Search for the cell housing the specified text and yield its [X, Y] center coordinate. 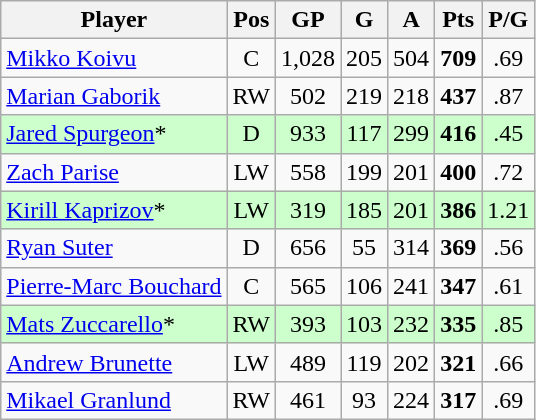
489 [308, 362]
Jared Spurgeon* [114, 134]
185 [364, 210]
G [364, 20]
.61 [508, 286]
Mikko Koivu [114, 58]
224 [412, 400]
347 [458, 286]
106 [364, 286]
317 [458, 400]
202 [412, 362]
369 [458, 248]
321 [458, 362]
933 [308, 134]
656 [308, 248]
199 [364, 172]
335 [458, 324]
Kirill Kaprizov* [114, 210]
218 [412, 96]
565 [308, 286]
P/G [508, 20]
400 [458, 172]
558 [308, 172]
Pos [251, 20]
117 [364, 134]
241 [412, 286]
709 [458, 58]
A [412, 20]
232 [412, 324]
461 [308, 400]
Mikael Granlund [114, 400]
93 [364, 400]
.45 [508, 134]
119 [364, 362]
.56 [508, 248]
Mats Zuccarello* [114, 324]
1.21 [508, 210]
Andrew Brunette [114, 362]
1,028 [308, 58]
Ryan Suter [114, 248]
.72 [508, 172]
299 [412, 134]
393 [308, 324]
319 [308, 210]
GP [308, 20]
103 [364, 324]
219 [364, 96]
Zach Parise [114, 172]
386 [458, 210]
Pierre-Marc Bouchard [114, 286]
504 [412, 58]
Player [114, 20]
502 [308, 96]
437 [458, 96]
314 [412, 248]
416 [458, 134]
.66 [508, 362]
205 [364, 58]
.85 [508, 324]
55 [364, 248]
Marian Gaborik [114, 96]
Pts [458, 20]
.87 [508, 96]
